Find where the given text appears and provide that cell's center as (X, Y) coordinate. 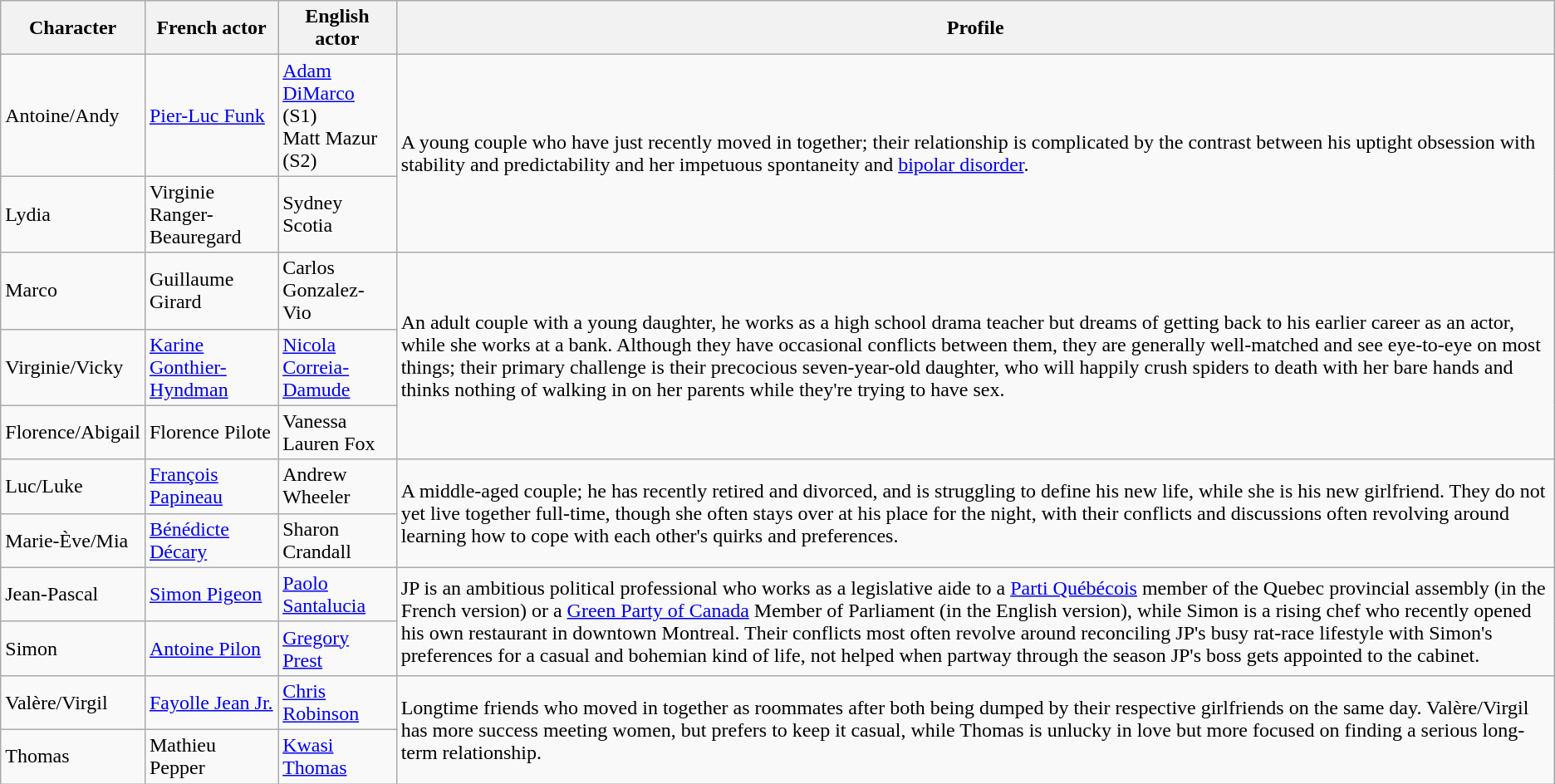
Antoine Pilon (211, 648)
Florence/Abigail (73, 432)
Nicola Correia-Damude (337, 367)
Marie-Ève/Mia (73, 540)
English actor (337, 28)
Valère/Virgil (73, 703)
Jean-Pascal (73, 595)
Luc/Luke (73, 487)
Sydney Scotia (337, 214)
Chris Robinson (337, 703)
Virginie Ranger-Beauregard (211, 214)
Guillaume Girard (211, 291)
Sharon Crandall (337, 540)
Andrew Wheeler (337, 487)
Fayolle Jean Jr. (211, 703)
Profile (975, 28)
Antoine/Andy (73, 115)
Pier-Luc Funk (211, 115)
Bénédicte Décary (211, 540)
Adam DiMarco (S1)Matt Mazur (S2) (337, 115)
Thomas (73, 756)
Vanessa Lauren Fox (337, 432)
Florence Pilote (211, 432)
Character (73, 28)
Kwasi Thomas (337, 756)
Carlos Gonzalez-Vio (337, 291)
French actor (211, 28)
Virginie/Vicky (73, 367)
Paolo Santalucia (337, 595)
Simon Pigeon (211, 595)
Marco (73, 291)
Lydia (73, 214)
Mathieu Pepper (211, 756)
Karine Gonthier-Hyndman (211, 367)
Gregory Prest (337, 648)
François Papineau (211, 487)
Simon (73, 648)
